Determine the (x, y) coordinate at the center of the cell enclosing the given text.  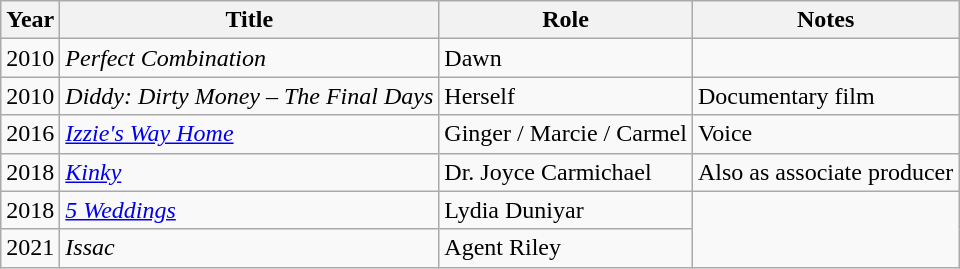
Diddy: Dirty Money – The Final Days (250, 96)
Documentary film (825, 96)
Title (250, 20)
Ginger / Marcie / Carmel (566, 134)
Izzie's Way Home (250, 134)
Notes (825, 20)
Role (566, 20)
Also as associate producer (825, 172)
Dawn (566, 58)
Agent Riley (566, 248)
Dr. Joyce Carmichael (566, 172)
Kinky (250, 172)
Lydia Duniyar (566, 210)
Perfect Combination (250, 58)
2021 (30, 248)
Herself (566, 96)
2016 (30, 134)
Issac (250, 248)
Year (30, 20)
5 Weddings (250, 210)
Voice (825, 134)
